Pinpoint the cell where the given text exists, returning its (X, Y) midpoint coordinate. 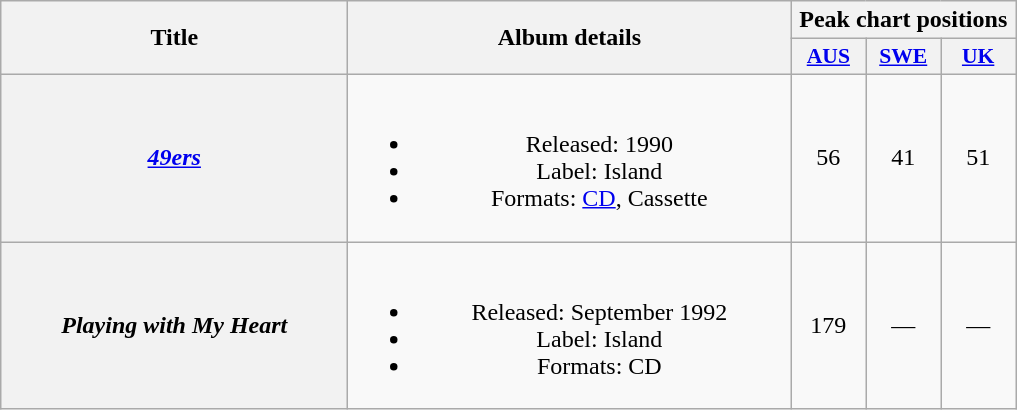
49ers (174, 158)
Title (174, 38)
41 (904, 158)
Peak chart positions (904, 20)
56 (828, 158)
Released: 1990Label: IslandFormats: CD, Cassette (570, 158)
Playing with My Heart (174, 326)
51 (978, 158)
Released: September 1992Label: IslandFormats: CD (570, 326)
SWE (904, 57)
AUS (828, 57)
UK (978, 57)
Album details (570, 38)
179 (828, 326)
